Extract the (x, y) coordinate from the center of the cell holding the provided text.  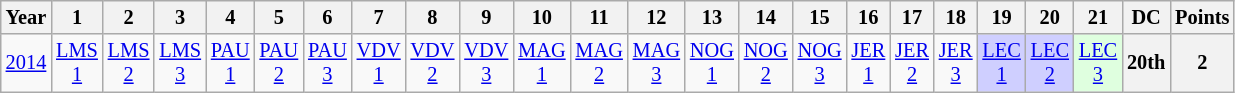
13 (712, 17)
JER3 (956, 63)
Year (26, 17)
10 (542, 17)
5 (280, 17)
8 (433, 17)
PAU3 (328, 63)
LEC2 (1050, 63)
3 (180, 17)
PAU1 (230, 63)
7 (379, 17)
4 (230, 17)
MAG3 (656, 63)
19 (1001, 17)
DC (1146, 17)
20 (1050, 17)
NOG1 (712, 63)
LEC1 (1001, 63)
NOG3 (820, 63)
MAG2 (598, 63)
9 (486, 17)
JER1 (868, 63)
LMS2 (129, 63)
PAU2 (280, 63)
Points (1202, 17)
VDV1 (379, 63)
1 (77, 17)
JER2 (912, 63)
LMS3 (180, 63)
21 (1098, 17)
17 (912, 17)
16 (868, 17)
VDV3 (486, 63)
11 (598, 17)
14 (766, 17)
MAG1 (542, 63)
15 (820, 17)
2014 (26, 63)
6 (328, 17)
20th (1146, 63)
LEC3 (1098, 63)
NOG2 (766, 63)
VDV2 (433, 63)
LMS1 (77, 63)
12 (656, 17)
18 (956, 17)
